Extract the (X, Y) coordinate from the center of the cell holding the provided text.  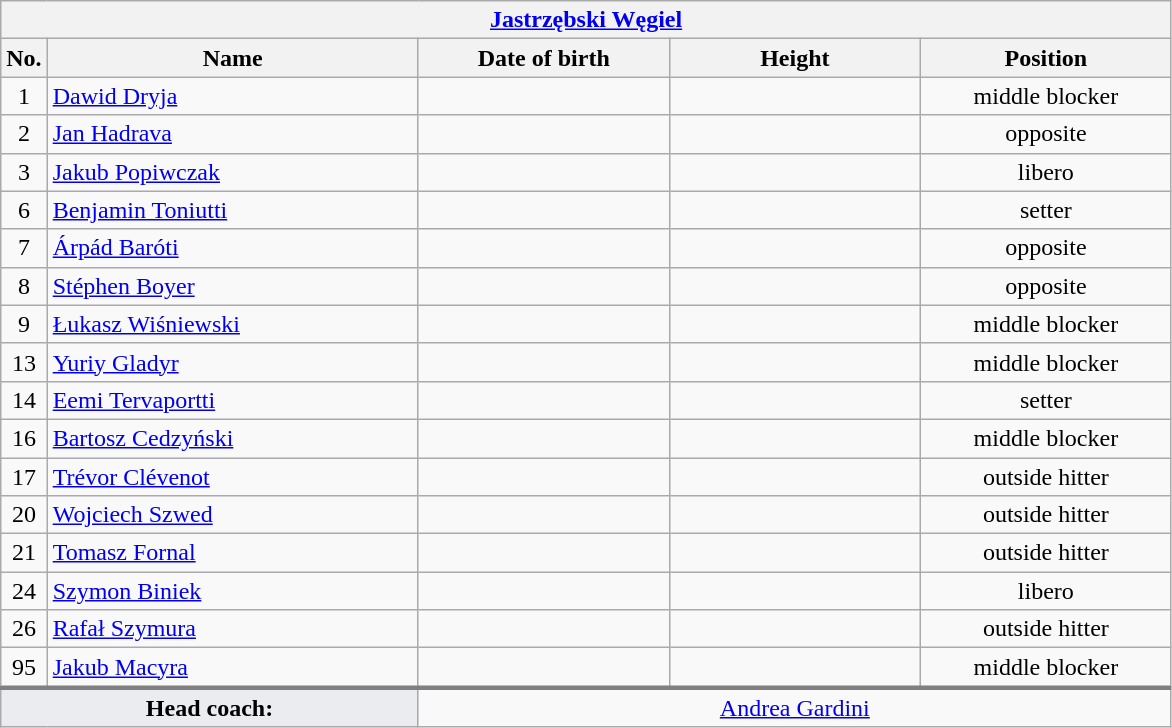
Szymon Biniek (232, 591)
Wojciech Szwed (232, 515)
17 (24, 477)
Head coach: (210, 707)
9 (24, 324)
No. (24, 58)
26 (24, 629)
Jakub Popiwczak (232, 172)
8 (24, 286)
Jan Hadrava (232, 134)
Tomasz Fornal (232, 553)
Stéphen Boyer (232, 286)
Benjamin Toniutti (232, 210)
Jakub Macyra (232, 668)
6 (24, 210)
Position (1046, 58)
14 (24, 400)
Dawid Dryja (232, 96)
Árpád Baróti (232, 248)
Bartosz Cedzyński (232, 438)
Eemi Tervaportti (232, 400)
Jastrzębski Węgiel (586, 20)
Height (794, 58)
Łukasz Wiśniewski (232, 324)
Rafał Szymura (232, 629)
2 (24, 134)
95 (24, 668)
Date of birth (544, 58)
16 (24, 438)
7 (24, 248)
1 (24, 96)
24 (24, 591)
20 (24, 515)
13 (24, 362)
21 (24, 553)
3 (24, 172)
Andrea Gardini (794, 707)
Yuriy Gladyr (232, 362)
Name (232, 58)
Trévor Clévenot (232, 477)
